Detect which cell encompasses the target text, then output its [X, Y] center coordinate. 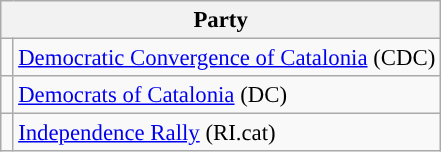
Democratic Convergence of Catalonia (CDC) [227, 58]
Party [221, 20]
Independence Rally (RI.cat) [227, 133]
Democrats of Catalonia (DC) [227, 95]
